Find where the given text appears and provide that cell's center as [x, y] coordinate. 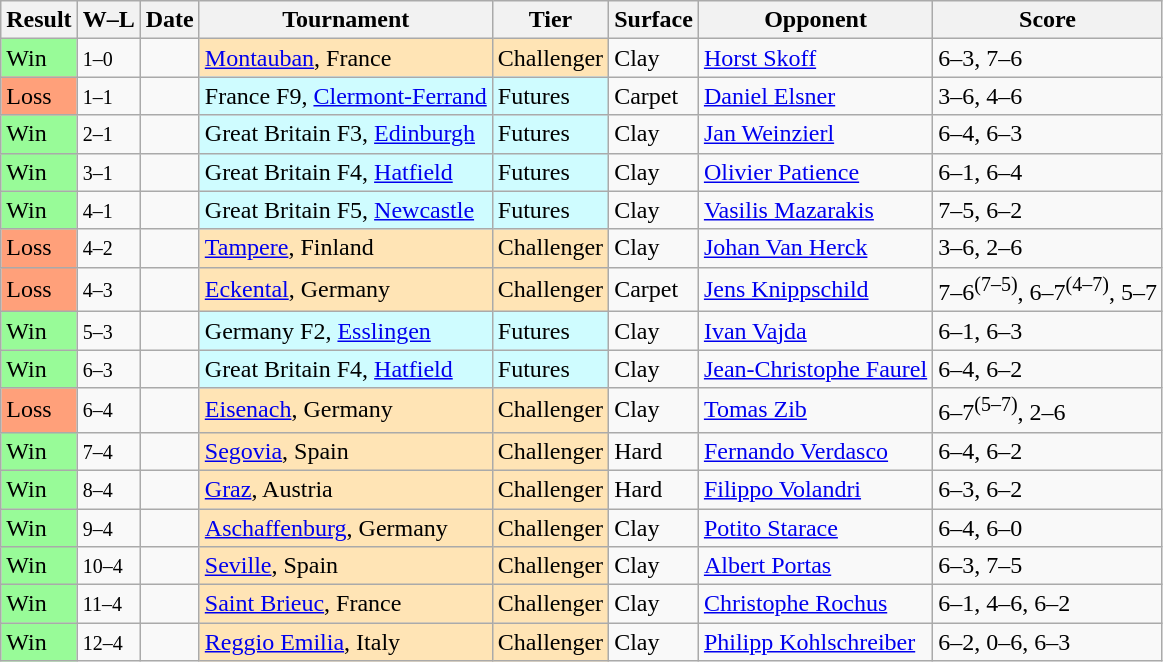
11–4 [108, 604]
6–3, 7–5 [1048, 566]
Ivan Vajda [815, 331]
France F9, Clermont-Ferrand [346, 96]
Eisenach, Germany [346, 410]
3–1 [108, 172]
Eckental, Germany [346, 290]
Tier [550, 20]
6–2, 0–6, 6–3 [1048, 642]
Surface [654, 20]
2–1 [108, 134]
6–7(5–7), 2–6 [1048, 410]
10–4 [108, 566]
1–0 [108, 58]
Jan Weinzierl [815, 134]
3–6, 4–6 [1048, 96]
8–4 [108, 489]
Tampere, Finland [346, 248]
Horst Skoff [815, 58]
6–4, 6–0 [1048, 528]
7–6(7–5), 6–7(4–7), 5–7 [1048, 290]
9–4 [108, 528]
Opponent [815, 20]
Aschaffenburg, Germany [346, 528]
Seville, Spain [346, 566]
4–1 [108, 210]
5–3 [108, 331]
Albert Portas [815, 566]
Result [39, 20]
12–4 [108, 642]
7–5, 6–2 [1048, 210]
Tomas Zib [815, 410]
Montauban, France [346, 58]
Segovia, Spain [346, 451]
Reggio Emilia, Italy [346, 642]
6–3 [108, 369]
Jens Knippschild [815, 290]
Tournament [346, 20]
7–4 [108, 451]
1–1 [108, 96]
Fernando Verdasco [815, 451]
3–6, 2–6 [1048, 248]
Philipp Kohlschreiber [815, 642]
4–3 [108, 290]
Saint Brieuc, France [346, 604]
6–4 [108, 410]
6–1, 6–4 [1048, 172]
Christophe Rochus [815, 604]
Score [1048, 20]
Filippo Volandri [815, 489]
4–2 [108, 248]
6–4, 6–3 [1048, 134]
Vasilis Mazarakis [815, 210]
Potito Starace [815, 528]
Jean-Christophe Faurel [815, 369]
Germany F2, Esslingen [346, 331]
Daniel Elsner [815, 96]
Great Britain F5, Newcastle [346, 210]
6–1, 6–3 [1048, 331]
W–L [108, 20]
6–1, 4–6, 6–2 [1048, 604]
Graz, Austria [346, 489]
Olivier Patience [815, 172]
Johan Van Herck [815, 248]
Great Britain F3, Edinburgh [346, 134]
6–3, 6–2 [1048, 489]
6–3, 7–6 [1048, 58]
Date [170, 20]
